Return the [X, Y] coordinate for the center point of the cell that contains the specified text.  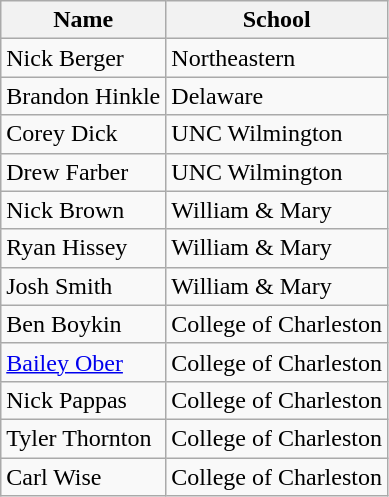
Tyler Thornton [84, 438]
Brandon Hinkle [84, 96]
Corey Dick [84, 134]
Ben Boykin [84, 324]
Ryan Hissey [84, 248]
Drew Farber [84, 172]
Name [84, 20]
School [277, 20]
Nick Pappas [84, 400]
Nick Berger [84, 58]
Bailey Ober [84, 362]
Nick Brown [84, 210]
Carl Wise [84, 477]
Josh Smith [84, 286]
Delaware [277, 96]
Northeastern [277, 58]
